Find where the given text appears and provide that cell's center as [x, y] coordinate. 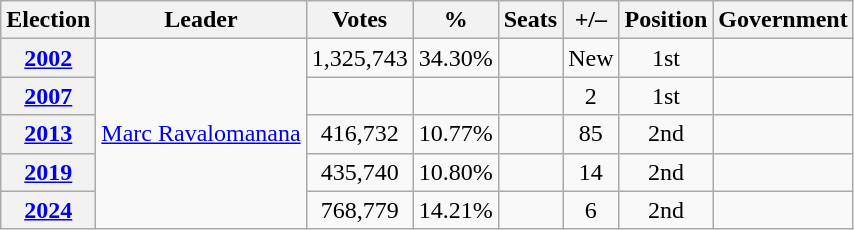
2 [591, 96]
Position [666, 20]
Government [783, 20]
1,325,743 [360, 58]
6 [591, 210]
14 [591, 172]
34.30% [456, 58]
Election [48, 20]
14.21% [456, 210]
416,732 [360, 134]
% [456, 20]
2007 [48, 96]
768,779 [360, 210]
2019 [48, 172]
10.77% [456, 134]
New [591, 58]
10.80% [456, 172]
2002 [48, 58]
Votes [360, 20]
Leader [201, 20]
Marc Ravalomanana [201, 134]
85 [591, 134]
Seats [530, 20]
2024 [48, 210]
+/– [591, 20]
435,740 [360, 172]
2013 [48, 134]
